Output the [X, Y] coordinate of the center of the cell containing the given text.  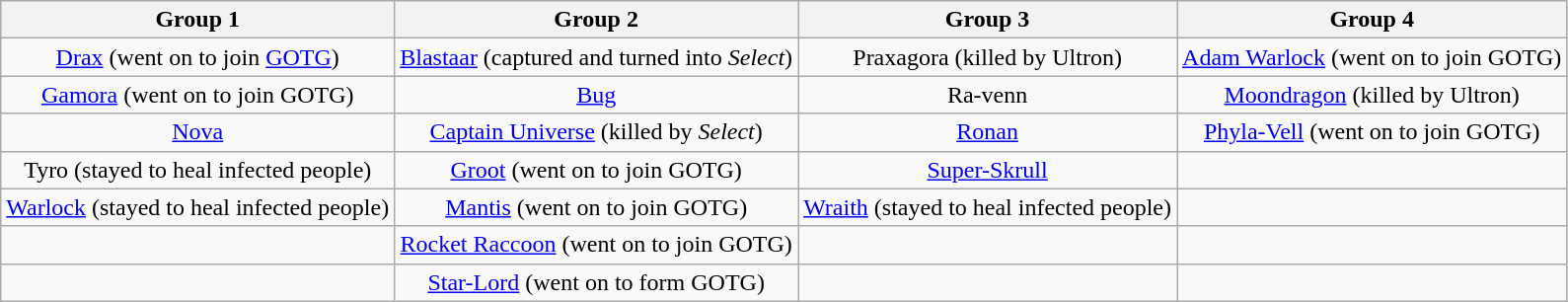
Ra-venn [988, 95]
Group 1 [197, 20]
Bug [596, 95]
Group 2 [596, 20]
Warlock (stayed to heal infected people) [197, 207]
Groot (went on to join GOTG) [596, 170]
Captain Universe (killed by Select) [596, 132]
Nova [197, 132]
Star-Lord (went on to form GOTG) [596, 282]
Tyro (stayed to heal infected people) [197, 170]
Blastaar (captured and turned into Select) [596, 57]
Adam Warlock (went on to join GOTG) [1372, 57]
Ronan [988, 132]
Wraith (stayed to heal infected people) [988, 207]
Mantis (went on to join GOTG) [596, 207]
Praxagora (killed by Ultron) [988, 57]
Group 3 [988, 20]
Rocket Raccoon (went on to join GOTG) [596, 245]
Group 4 [1372, 20]
Phyla-Vell (went on to join GOTG) [1372, 132]
Super-Skrull [988, 170]
Moondragon (killed by Ultron) [1372, 95]
Drax (went on to join GOTG) [197, 57]
Gamora (went on to join GOTG) [197, 95]
